Search for the cell housing the specified text and yield its (x, y) center coordinate. 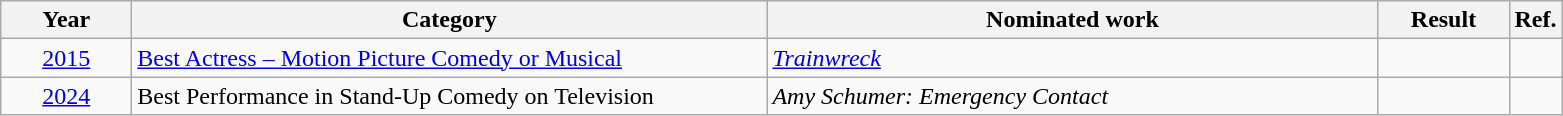
2015 (66, 58)
Nominated work (1072, 20)
Best Performance in Stand-Up Comedy on Television (450, 96)
Category (450, 20)
2024 (66, 96)
Amy Schumer: Emergency Contact (1072, 96)
Trainwreck (1072, 58)
Ref. (1536, 20)
Year (66, 20)
Result (1444, 20)
Best Actress – Motion Picture Comedy or Musical (450, 58)
